Output the [X, Y] coordinate of the center of the cell containing the given text.  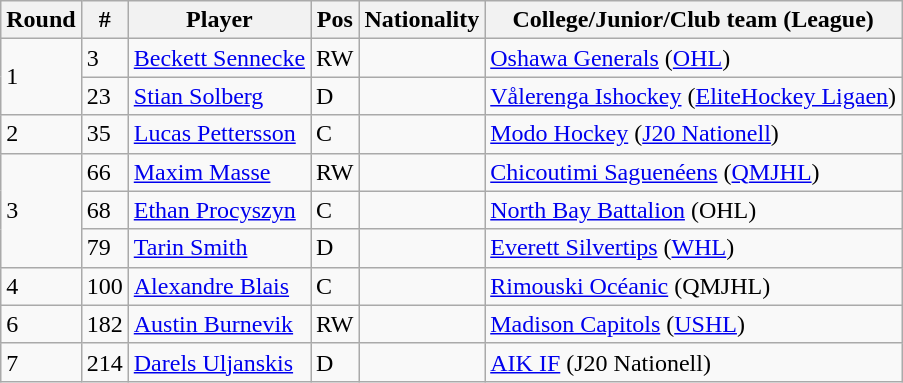
Beckett Sennecke [219, 58]
Ethan Procyszyn [219, 210]
Darels Uljanskis [219, 362]
4 [41, 286]
# [104, 20]
Oshawa Generals (OHL) [694, 58]
College/Junior/Club team (League) [694, 20]
35 [104, 134]
North Bay Battalion (OHL) [694, 210]
Lucas Pettersson [219, 134]
68 [104, 210]
Player [219, 20]
Pos [335, 20]
Maxim Masse [219, 172]
7 [41, 362]
Chicoutimi Saguenéens (QMJHL) [694, 172]
6 [41, 324]
Rimouski Océanic (QMJHL) [694, 286]
Modo Hockey (J20 Nationell) [694, 134]
100 [104, 286]
Madison Capitols (USHL) [694, 324]
Round [41, 20]
Stian Solberg [219, 96]
214 [104, 362]
2 [41, 134]
79 [104, 248]
Austin Burnevik [219, 324]
1 [41, 77]
Nationality [422, 20]
Tarin Smith [219, 248]
66 [104, 172]
23 [104, 96]
AIK IF (J20 Nationell) [694, 362]
Vålerenga Ishockey (EliteHockey Ligaen) [694, 96]
Alexandre Blais [219, 286]
182 [104, 324]
Everett Silvertips (WHL) [694, 248]
